Return (X, Y) of the center of cell containing provided text 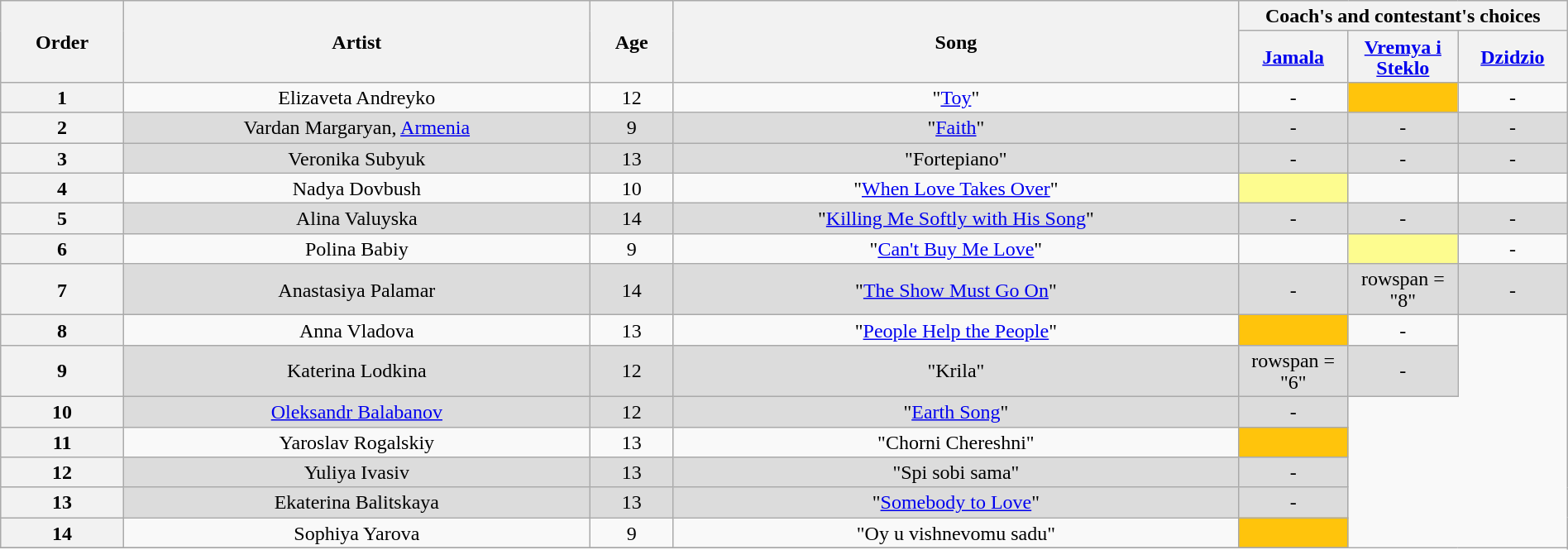
"Spi sobi sama" (956, 473)
Veronika Subyuk (356, 157)
Coach's and contestant's choices (1403, 17)
4 (63, 189)
11 (63, 442)
Artist (356, 41)
3 (63, 157)
Anna Vladova (356, 331)
Dzidzio (1513, 56)
"Toy" (956, 98)
rowspan = "6" (1293, 371)
"The Show Must Go On" (956, 289)
7 (63, 289)
Alina Valuyska (356, 218)
rowspan = "8" (1403, 289)
Age (632, 41)
"Somebody to Love" (956, 503)
2 (63, 127)
"Earth Song" (956, 412)
Vardan Margaryan, Armenia (356, 127)
Yaroslav Rogalskiy (356, 442)
Yuliya Ivasiv (356, 473)
1 (63, 98)
"People Help the People" (956, 331)
"Fortepiano" (956, 157)
"Oy u vishnevomu sadu" (956, 533)
Jamala (1293, 56)
Sophiya Yarova (356, 533)
Song (956, 41)
"Chorni Chereshni" (956, 442)
Vremya i Steklo (1403, 56)
Oleksandr Balabanov (356, 412)
5 (63, 218)
"Faith" (956, 127)
Katerina Lodkina (356, 371)
"Krila" (956, 371)
Order (63, 41)
Elizaveta Andreyko (356, 98)
"Can't Buy Me Love" (956, 248)
Anastasiya Palamar (356, 289)
Ekaterina Balitskaya (356, 503)
8 (63, 331)
"When Love Takes Over" (956, 189)
6 (63, 248)
Polina Babiy (356, 248)
Nadya Dovbush (356, 189)
"Killing Me Softly with His Song" (956, 218)
